Locate the cell with the specified text and output its (x, y) center coordinate. 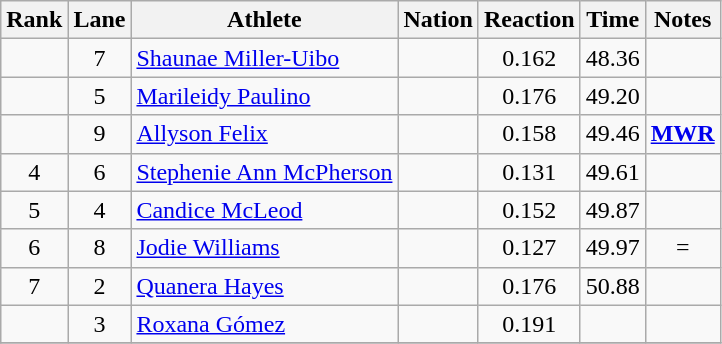
49.97 (612, 248)
Candice McLeod (264, 210)
0.152 (529, 210)
Jodie Williams (264, 248)
0.191 (529, 324)
49.46 (612, 134)
Athlete (264, 20)
48.36 (612, 58)
9 (100, 134)
Quanera Hayes (264, 286)
Nation (438, 20)
0.127 (529, 248)
Stephenie Ann McPherson (264, 172)
Notes (682, 20)
MWR (682, 134)
0.162 (529, 58)
8 (100, 248)
Lane (100, 20)
= (682, 248)
Allyson Felix (264, 134)
2 (100, 286)
Reaction (529, 20)
Rank (34, 20)
49.87 (612, 210)
Shaunae Miller-Uibo (264, 58)
0.131 (529, 172)
Roxana Gómez (264, 324)
Time (612, 20)
Marileidy Paulino (264, 96)
0.158 (529, 134)
49.61 (612, 172)
49.20 (612, 96)
3 (100, 324)
50.88 (612, 286)
